For the text-containing cell, return its midpoint in [X, Y] coordinate format. 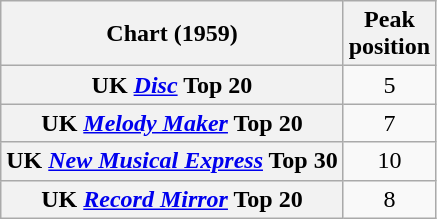
10 [389, 161]
8 [389, 199]
7 [389, 123]
5 [389, 85]
UK Disc Top 20 [172, 85]
UK Record Mirror Top 20 [172, 199]
Peakposition [389, 34]
UK New Musical Express Top 30 [172, 161]
UK Melody Maker Top 20 [172, 123]
Chart (1959) [172, 34]
